Return the (X, Y) coordinate for the center point of the cell that contains the specified text.  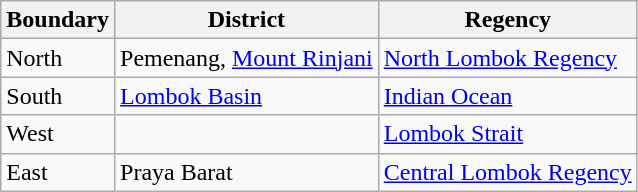
Regency (508, 20)
Praya Barat (247, 172)
Pemenang, Mount Rinjani (247, 58)
East (58, 172)
Lombok Basin (247, 96)
District (247, 20)
West (58, 134)
North (58, 58)
Indian Ocean (508, 96)
Lombok Strait (508, 134)
South (58, 96)
Central Lombok Regency (508, 172)
North Lombok Regency (508, 58)
Boundary (58, 20)
